Identify which cell holds the provided text, then report its [X, Y] central coordinate. 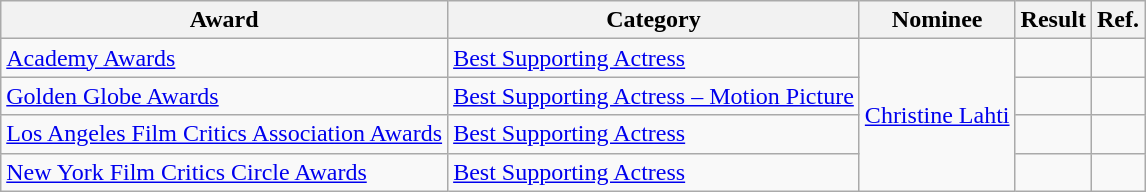
Los Angeles Film Critics Association Awards [224, 134]
Golden Globe Awards [224, 96]
Award [224, 20]
Best Supporting Actress – Motion Picture [654, 96]
Category [654, 20]
Christine Lahti [937, 115]
Academy Awards [224, 58]
Nominee [937, 20]
New York Film Critics Circle Awards [224, 172]
Result [1053, 20]
Ref. [1118, 20]
